Detect which cell encompasses the target text, then output its (X, Y) center coordinate. 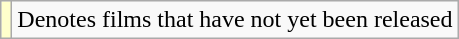
Denotes films that have not yet been released (235, 20)
